From the cell containing the given text, extract its center point as [X, Y] coordinate. 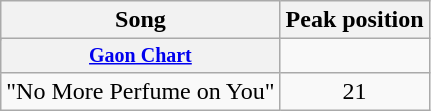
"No More Perfume on You" [140, 91]
21 [354, 91]
Gaon Chart [140, 56]
Song [140, 20]
Peak position [354, 20]
